Output the (X, Y) coordinate of the center of the cell containing the given text.  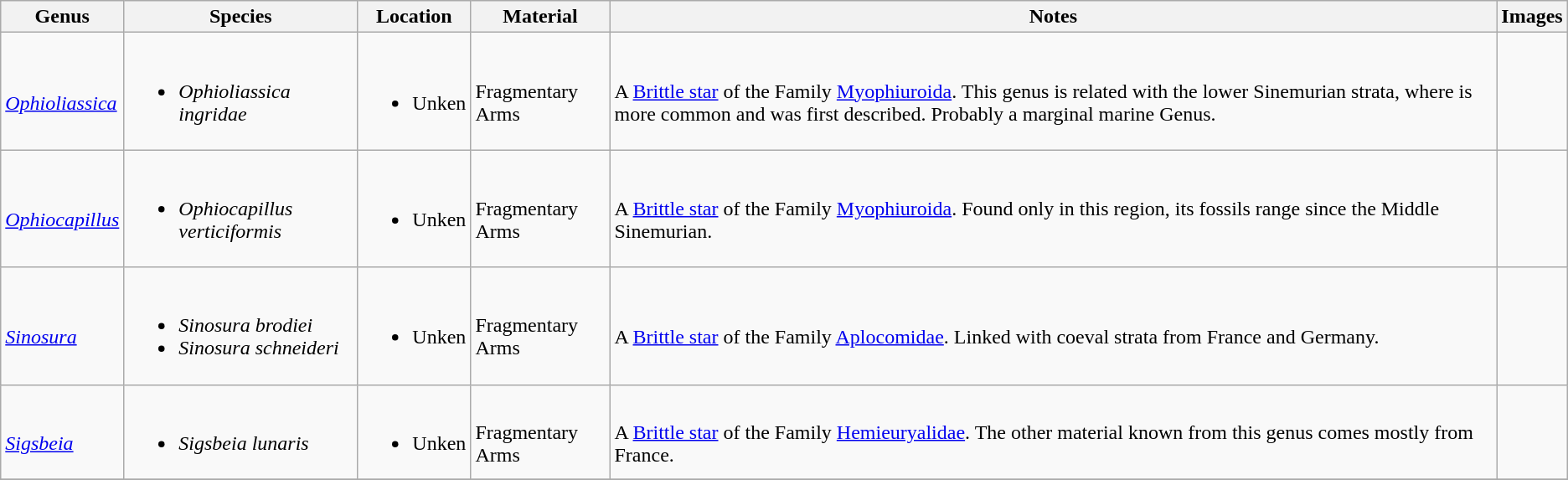
Ophioliassica ingridae (241, 91)
Material (540, 17)
A Brittle star of the Family Hemieuryalidae. The other material known from this genus comes mostly from France. (1054, 432)
Sinosura brodieiSinosura schneideri (241, 326)
Notes (1054, 17)
Location (414, 17)
Sigsbeia (62, 432)
Sigsbeia lunaris (241, 432)
Ophiocapillus (62, 209)
A Brittle star of the Family Myophiuroida. Found only in this region, its fossils range since the Middle Sinemurian. (1054, 209)
A Brittle star of the Family Aplocomidae. Linked with coeval strata from France and Germany. (1054, 326)
Ophioliassica (62, 91)
Sinosura (62, 326)
Species (241, 17)
Genus (62, 17)
Ophiocapillus verticiformis (241, 209)
Images (1532, 17)
